Determine the [x, y] coordinate at the center of the cell enclosing the given text.  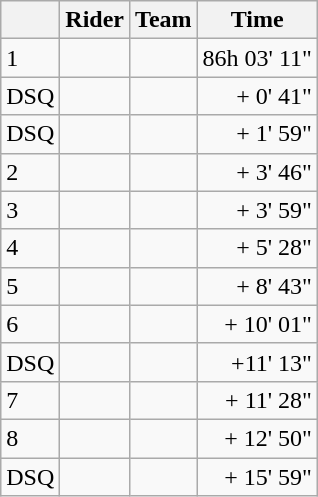
2 [30, 172]
+ 10' 01" [257, 324]
+ 3' 46" [257, 172]
+ 0' 41" [257, 96]
86h 03' 11" [257, 58]
6 [30, 324]
+ 3' 59" [257, 210]
8 [30, 438]
+ 12' 50" [257, 438]
7 [30, 400]
Rider [95, 20]
+ 15' 59" [257, 477]
5 [30, 286]
+ 1' 59" [257, 134]
3 [30, 210]
Team [164, 20]
+ 5' 28" [257, 248]
4 [30, 248]
+ 8' 43" [257, 286]
+ 11' 28" [257, 400]
1 [30, 58]
Time [257, 20]
+11' 13" [257, 362]
